Find where the given text appears and provide that cell's center as (X, Y) coordinate. 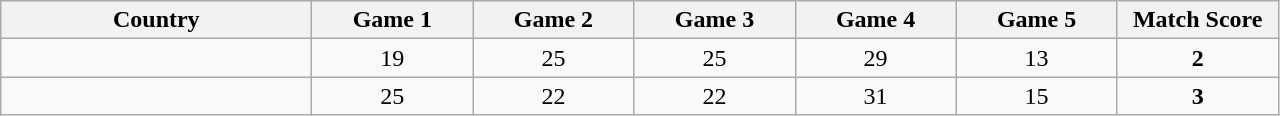
Game 1 (392, 20)
29 (876, 58)
19 (392, 58)
3 (1198, 96)
15 (1036, 96)
2 (1198, 58)
Game 4 (876, 20)
Game 5 (1036, 20)
13 (1036, 58)
Match Score (1198, 20)
Game 2 (554, 20)
Country (156, 20)
31 (876, 96)
Game 3 (714, 20)
